Extract the (x, y) coordinate from the center of the cell holding the provided text.  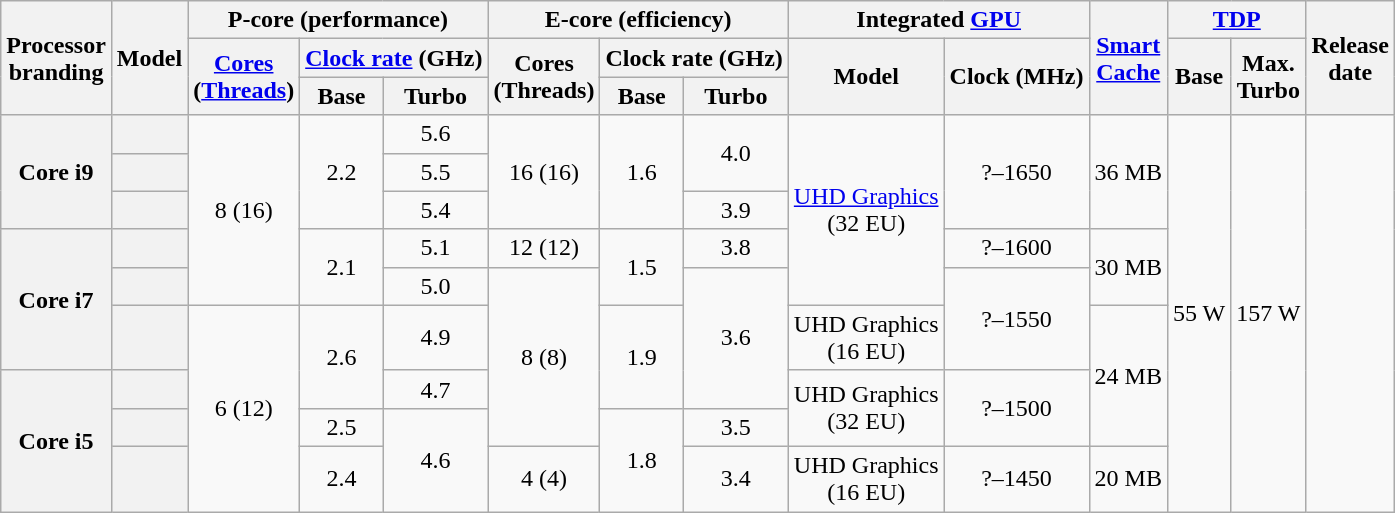
8 (8) (544, 356)
12 (12) (544, 248)
4 (4) (544, 478)
?–1450 (1016, 478)
SmartCache (1128, 58)
TDP (1236, 20)
2.2 (342, 172)
5.0 (436, 286)
1.6 (642, 172)
3.9 (736, 210)
30 MB (1128, 267)
3.8 (736, 248)
5.1 (436, 248)
P-core (performance) (338, 20)
?–1550 (1016, 318)
Core i9 (56, 172)
1.5 (642, 267)
4.0 (736, 153)
5.5 (436, 172)
5.6 (436, 134)
4.7 (436, 389)
Releasedate (1350, 58)
24 MB (1128, 376)
Processorbranding (56, 58)
8 (16) (244, 210)
5.4 (436, 210)
3.4 (736, 478)
4.6 (436, 460)
36 MB (1128, 172)
?–1500 (1016, 408)
157 W (1268, 314)
Core i7 (56, 300)
2.6 (342, 356)
4.9 (436, 338)
1.9 (642, 356)
2.1 (342, 267)
1.8 (642, 460)
55 W (1198, 314)
E-core (efficiency) (638, 20)
?–1600 (1016, 248)
16 (16) (544, 172)
3.6 (736, 338)
2.4 (342, 478)
Max.Turbo (1268, 77)
6 (12) (244, 408)
2.5 (342, 427)
Integrated GPU (938, 20)
3.5 (736, 427)
20 MB (1128, 478)
Core i5 (56, 440)
Clock (MHz) (1016, 77)
?–1650 (1016, 172)
